Capture the cell that displays the provided text and extract its (X, Y) central coordinate. 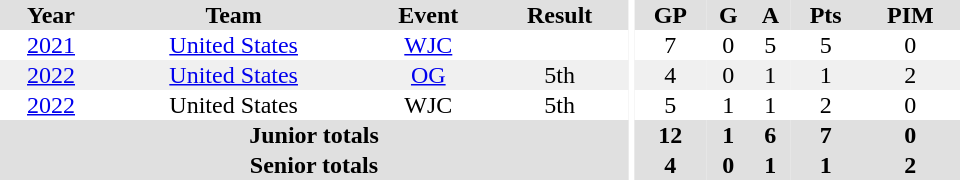
GP (670, 15)
12 (670, 135)
Senior totals (314, 165)
A (770, 15)
Junior totals (314, 135)
G (728, 15)
Event (428, 15)
OG (428, 75)
Team (234, 15)
Result (560, 15)
PIM (910, 15)
Year (51, 15)
Pts (826, 15)
6 (770, 135)
2021 (51, 45)
